Search for the cell housing the specified text and yield its (X, Y) center coordinate. 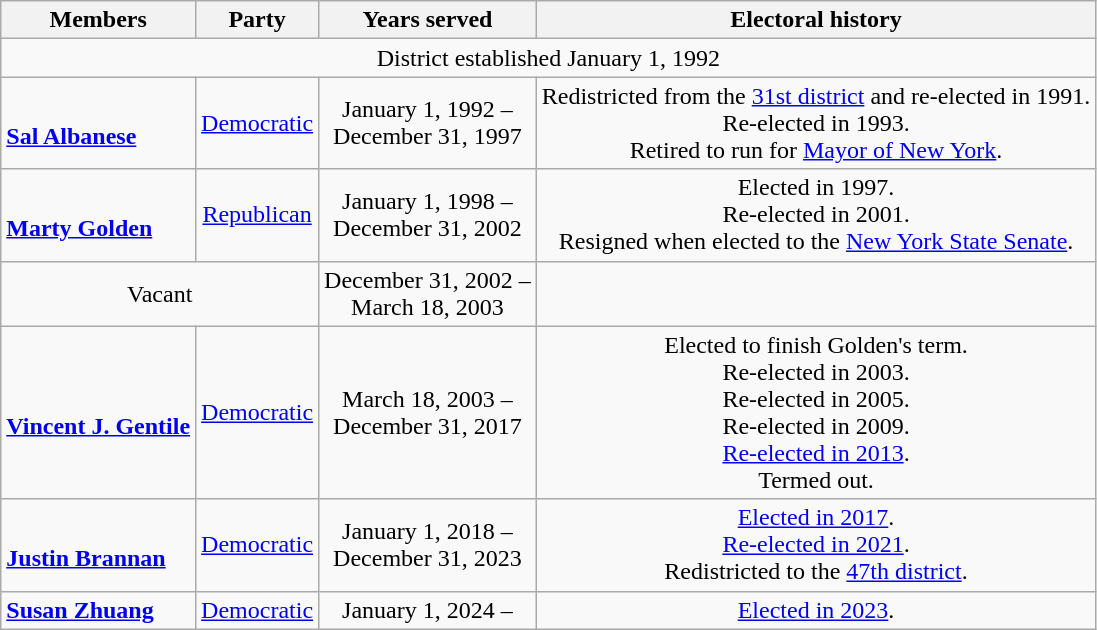
Redistricted from the 31st district and re-elected in 1991. Re-elected in 1993. Retired to run for Mayor of New York. (816, 123)
January 1, 2018 – December 31, 2023 (428, 545)
Elected to finish Golden's term. Re-elected in 2003. Re-elected in 2005. Re-elected in 2009. Re-elected in 2013. Termed out. (816, 412)
Susan Zhuang (98, 610)
Electoral history (816, 20)
Vincent J. Gentile (98, 412)
District established January 1, 1992 (548, 58)
January 1, 1992 – December 31, 1997 (428, 123)
January 1, 2024 – (428, 610)
Elected in 1997. Re-elected in 2001. Resigned when elected to the New York State Senate. (816, 215)
Party (258, 20)
Justin Brannan (98, 545)
Members (98, 20)
Elected in 2017. Re-elected in 2021. Redistricted to the 47th district. (816, 545)
December 31, 2002 – March 18, 2003 (428, 294)
Republican (258, 215)
January 1, 1998 – December 31, 2002 (428, 215)
Years served (428, 20)
Marty Golden (98, 215)
Vacant (160, 294)
Sal Albanese (98, 123)
March 18, 2003 – December 31, 2017 (428, 412)
Elected in 2023. (816, 610)
